Provide the [X, Y] coordinate of the cell's center where the given text is located.  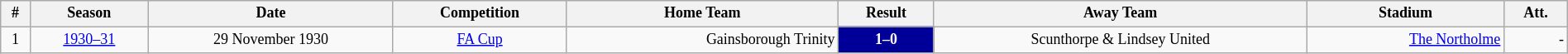
# [15, 13]
1 [15, 40]
Result [887, 13]
FA Cup [480, 40]
Date [271, 13]
Att. [1537, 13]
Scunthorpe & Lindsey United [1120, 40]
29 November 1930 [271, 40]
Gainsborough Trinity [703, 40]
Home Team [703, 13]
Away Team [1120, 13]
Stadium [1406, 13]
Season [89, 13]
Competition [480, 13]
The Northolme [1406, 40]
1–0 [887, 40]
1930–31 [89, 40]
- [1537, 40]
